Locate the cell with the specified text and output its (x, y) center coordinate. 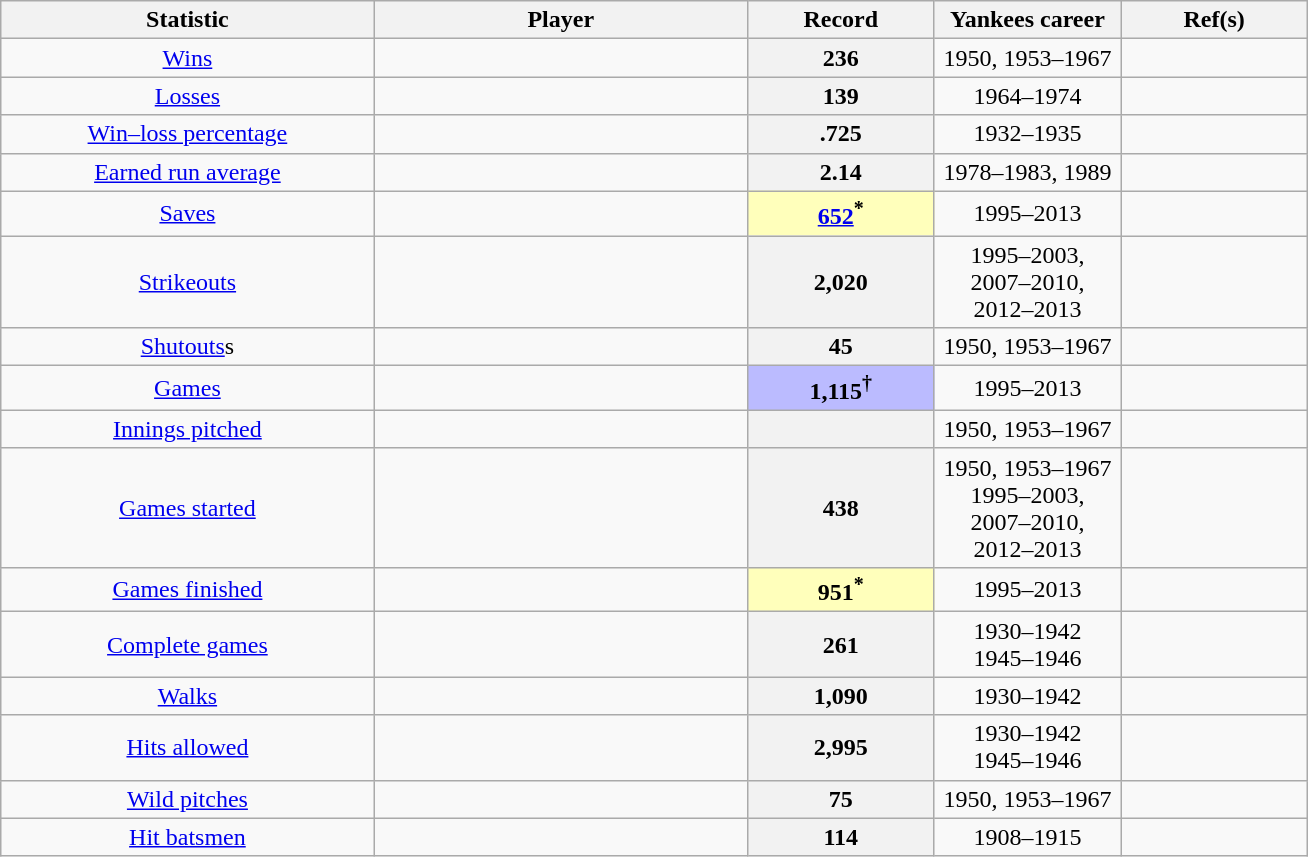
Player (560, 20)
Wild pitches (188, 799)
114 (840, 837)
Yankees career (1028, 20)
1932–1935 (1028, 134)
261 (840, 644)
1930–1942 (1028, 696)
139 (840, 96)
Ref(s) (1214, 20)
Games finished (188, 590)
1995–2003, 2007–2010, 2012–2013 (1028, 282)
Statistic (188, 20)
2,995 (840, 748)
Innings pitched (188, 429)
2.14 (840, 172)
Saves (188, 214)
Walks (188, 696)
Earned run average (188, 172)
2,020 (840, 282)
Shutoutss (188, 347)
Complete games (188, 644)
1964–1974 (1028, 96)
Wins (188, 58)
1908–1915 (1028, 837)
75 (840, 799)
Win–loss percentage (188, 134)
236 (840, 58)
45 (840, 347)
Strikeouts (188, 282)
652* (840, 214)
Hits allowed (188, 748)
1950, 1953–19671995–2003, 2007–2010, 2012–2013 (1028, 508)
1,090 (840, 696)
Hit batsmen (188, 837)
.725 (840, 134)
Losses (188, 96)
Games started (188, 508)
1,115† (840, 388)
438 (840, 508)
Record (840, 20)
951* (840, 590)
Games (188, 388)
1978–1983, 1989 (1028, 172)
